Identify which cell holds the provided text, then report its [x, y] central coordinate. 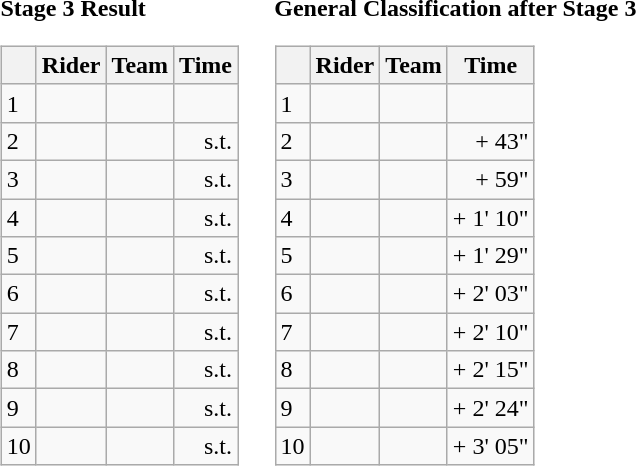
+ 43" [490, 141]
+ 3' 05" [490, 446]
+ 59" [490, 179]
+ 2' 10" [490, 332]
+ 1' 10" [490, 217]
+ 2' 15" [490, 370]
+ 2' 24" [490, 408]
+ 2' 03" [490, 294]
+ 1' 29" [490, 256]
